Detect which cell encompasses the target text, then output its [x, y] center coordinate. 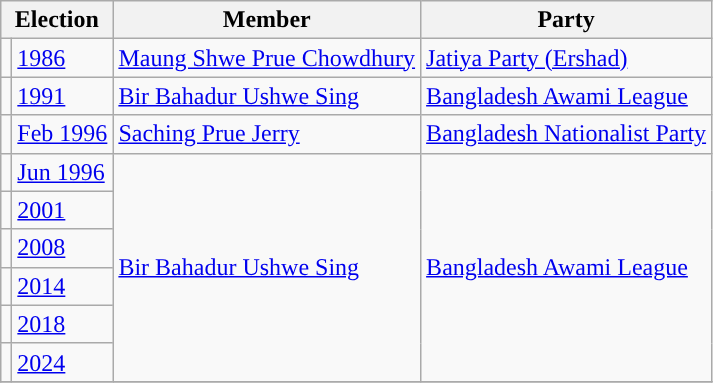
2024 [62, 362]
Party [566, 20]
2008 [62, 248]
Bangladesh Nationalist Party [566, 134]
Member [267, 20]
2014 [62, 286]
Jatiya Party (Ershad) [566, 58]
1991 [62, 96]
2018 [62, 324]
Saching Prue Jerry [267, 134]
2001 [62, 210]
Maung Shwe Prue Chowdhury [267, 58]
Jun 1996 [62, 172]
Feb 1996 [62, 134]
Election [57, 20]
1986 [62, 58]
